Find where the given text appears and provide that cell's center as [x, y] coordinate. 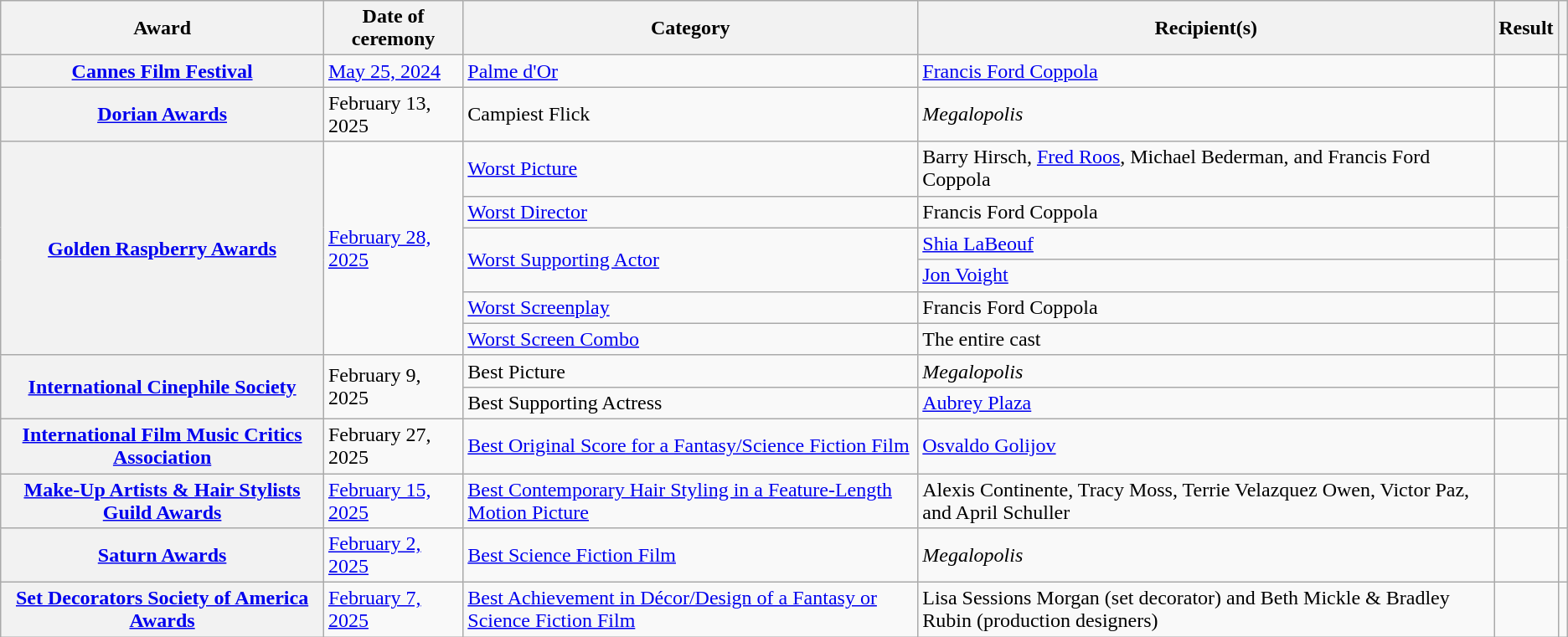
Palme d'Or [690, 71]
Best Original Score for a Fantasy/Science Fiction Film [690, 445]
Best Picture [690, 371]
February 15, 2025 [393, 501]
Jon Voight [1206, 275]
Osvaldo Golijov [1206, 445]
Category [690, 28]
Worst Screen Combo [690, 339]
International Film Music Critics Association [162, 445]
February 7, 2025 [393, 609]
Campiest Flick [690, 114]
Saturn Awards [162, 556]
Worst Director [690, 212]
Best Achievement in Décor/Design of a Fantasy or Science Fiction Film [690, 609]
Award [162, 28]
Best Supporting Actress [690, 403]
Aubrey Plaza [1206, 403]
February 13, 2025 [393, 114]
February 27, 2025 [393, 445]
Best Science Fiction Film [690, 556]
Worst Supporting Actor [690, 259]
Best Contemporary Hair Styling in a Feature-Length Motion Picture [690, 501]
Shia LaBeouf [1206, 244]
Cannes Film Festival [162, 71]
Date of ceremony [393, 28]
Make-Up Artists & Hair Stylists Guild Awards [162, 501]
Lisa Sessions Morgan (set decorator) and Beth Mickle & Bradley Rubin (production designers) [1206, 609]
Barry Hirsch, Fred Roos, Michael Bederman, and Francis Ford Coppola [1206, 169]
Dorian Awards [162, 114]
February 9, 2025 [393, 387]
May 25, 2024 [393, 71]
The entire cast [1206, 339]
Worst Picture [690, 169]
Worst Screenplay [690, 307]
Golden Raspberry Awards [162, 248]
Set Decorators Society of America Awards [162, 609]
February 2, 2025 [393, 556]
Recipient(s) [1206, 28]
February 28, 2025 [393, 248]
International Cinephile Society [162, 387]
Alexis Continente, Tracy Moss, Terrie Velazquez Owen, Victor Paz, and April Schuller [1206, 501]
Result [1526, 28]
